Identify which cell holds the provided text, then report its [X, Y] central coordinate. 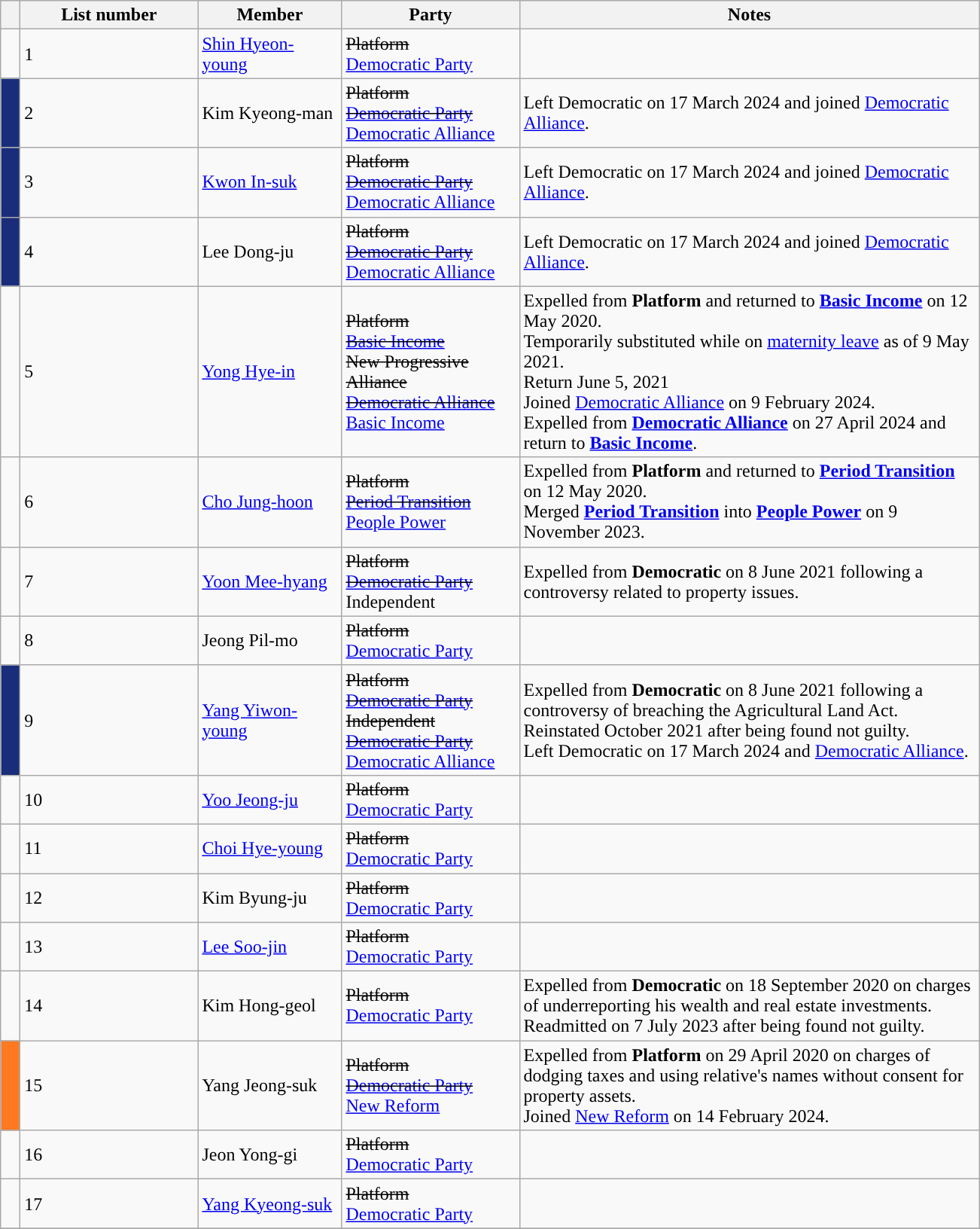
Expelled from Platform and returned to Period Transition on 12 May 2020. Merged Period Transition into People Power on 9 November 2023. [750, 502]
PlatformBasic IncomeNew Progressive AllianceDemocratic Alliance Basic Income [431, 372]
Yang Jeong-suk [269, 1086]
Lee Dong-ju [269, 252]
List number [109, 15]
11 [109, 848]
Kim Byung-ju [269, 898]
6 [109, 502]
Jeon Yong-gi [269, 1155]
Yong Hye-in [269, 372]
9 [109, 720]
5 [109, 372]
13 [109, 947]
1 [109, 54]
Lee Soo-jin [269, 947]
Cho Jung-hoon [269, 502]
Shin Hyeon-young [269, 54]
Yang Yiwon-young [269, 720]
Kim Hong-geol [269, 1006]
Yoo Jeong-ju [269, 800]
Kwon In-suk [269, 182]
15 [109, 1086]
Yoon Mee-hyang [269, 581]
7 [109, 581]
Jeong Pil-mo [269, 640]
16 [109, 1155]
PlatformDemocratic PartyIndependent [431, 581]
PlatformDemocratic PartyNew Reform [431, 1086]
2 [109, 113]
Expelled from Democratic on 8 June 2021 following a controversy related to property issues. [750, 581]
PlatformDemocratic PartyIndependentDemocratic PartyDemocratic Alliance [431, 720]
Party [431, 15]
3 [109, 182]
14 [109, 1006]
Choi Hye-young [269, 848]
10 [109, 800]
Kim Kyeong-man [269, 113]
12 [109, 898]
Yang Kyeong-suk [269, 1203]
4 [109, 252]
Member [269, 15]
8 [109, 640]
17 [109, 1203]
Notes [750, 15]
PlatformPeriod TransitionPeople Power [431, 502]
